Search for the cell housing the specified text and yield its [x, y] center coordinate. 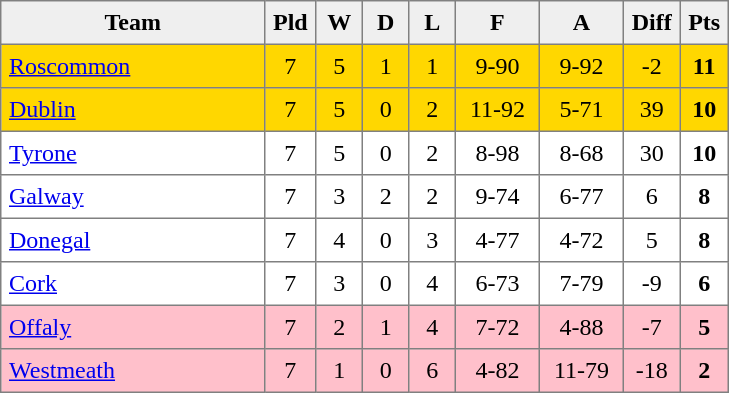
Team [133, 23]
7-79 [581, 284]
39 [651, 110]
Donegal [133, 240]
11-92 [497, 110]
Westmeath [133, 371]
7-72 [497, 327]
9-92 [581, 66]
4-88 [581, 327]
4-82 [497, 371]
D [385, 23]
Galway [133, 197]
Tyrone [133, 153]
8-68 [581, 153]
5-71 [581, 110]
30 [651, 153]
6-77 [581, 197]
Diff [651, 23]
Roscommon [133, 66]
Dublin [133, 110]
Cork [133, 284]
4-72 [581, 240]
9-90 [497, 66]
Pld [290, 23]
A [581, 23]
-7 [651, 327]
L [432, 23]
11 [704, 66]
-9 [651, 284]
9-74 [497, 197]
8-98 [497, 153]
-2 [651, 66]
4-77 [497, 240]
6-73 [497, 284]
F [497, 23]
11-79 [581, 371]
Offaly [133, 327]
Pts [704, 23]
-18 [651, 371]
W [339, 23]
